From the cell containing the given text, extract its center point as [x, y] coordinate. 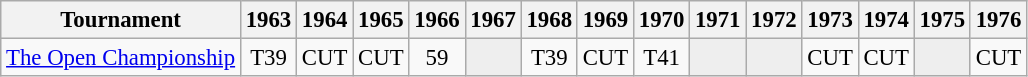
59 [437, 58]
1976 [998, 20]
1974 [886, 20]
1969 [605, 20]
The Open Championship [121, 58]
1965 [381, 20]
1973 [830, 20]
1967 [493, 20]
1975 [942, 20]
1970 [661, 20]
1964 [325, 20]
1963 [268, 20]
1972 [774, 20]
1971 [718, 20]
Tournament [121, 20]
1966 [437, 20]
1968 [549, 20]
T41 [661, 58]
